From the cell containing the given text, extract its center point as (x, y) coordinate. 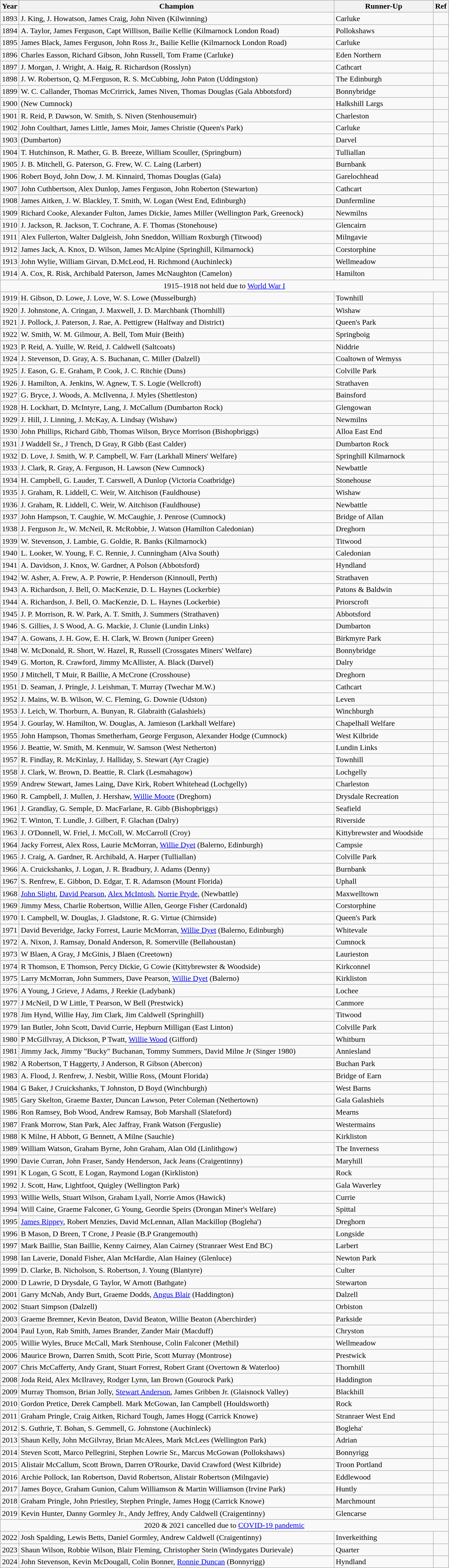
Inverkeithing (384, 1538)
R Thomson, E Thomson, Percy Dickie, G Cowie (Kittybrewster & Woodside) (177, 966)
1943 (10, 590)
Davie Curran, John Fraser, Sandy Henderson, Jack Jeans (Craigentinny) (177, 1161)
1954 (10, 723)
Dunfermline (384, 201)
Bonnyrigg (384, 1452)
1999 (10, 1270)
1977 (10, 1003)
James Boyce, Graham Gunion, Calum Williamson & Martin Williamson (Irvine Park) (177, 1489)
Richard Cooke, Alexander Fulton, James Dickie, James Miller (Wellington Park, Greenock) (177, 213)
Springboig (384, 334)
W. Asher, A. Frew, A. P. Powrie, P. Henderson (Kinnoull, Perth) (177, 578)
Steven Scott, Marco Pellegrini, Stephen Lowrie Sr., Marcus McGowan (Pollokshaws) (177, 1452)
2008 (10, 1380)
Birkmyre Park (384, 638)
Ron Ramsey, Bob Wood, Andrew Ramsay, Bob Marshall (Slateford) (177, 1112)
A Robertson, T Haggerty, J Anderson, R Gibson (Abercon) (177, 1064)
B Mason, D Breen, T Crone, J Peasie (B.P Grangemouth) (177, 1234)
Niddrie (384, 346)
A. Davidson, J. Knox, W. Gardner, A Polson (Abbotsford) (177, 565)
T. Hutchinson, R. Mather, G. B. Breeze, William Scouller, (Springburn) (177, 152)
2024 (10, 1562)
2010 (10, 1404)
1968 (10, 893)
Jim Hynd, Willie Hay, Jim Clark, Jim Caldwell (Springhill) (177, 1015)
J. Jackson, R. Jackson, T. Cochrane, A. F. Thomas (Stonehouse) (177, 225)
J. Mains, W. B. Wilson, W. C. Fleming, G. Downie (Udston) (177, 699)
Stonehouse (384, 480)
1955 (10, 735)
John Phillips, Richard Gibb, Thomas Wilson, Bryce Morrison (Bishopbriggs) (177, 432)
Westermains (384, 1124)
Prestwick (384, 1355)
1956 (10, 748)
Alloa East End (384, 432)
Archie Pollock, Ian Robertson, David Robertson, Alistair Robertson (Milngavie) (177, 1477)
1924 (10, 359)
Springhill Kilmarnock (384, 456)
1980 (10, 1039)
West Barns (384, 1088)
J. Stevenson, D. Gray, A. S. Buchanan, C. Miller (Dalzell) (177, 359)
John Coulthart, James Little, James Moir, James Christie (Queen's Park) (177, 128)
Tulliallan (384, 152)
Milngavie (384, 237)
Ian Laverie, Donald Fisher, Alan McHardie, Alan Hainey (Glenluce) (177, 1258)
Chryston (384, 1331)
1950 (10, 675)
1911 (10, 237)
Larry McMorran, John Summers, Dave Pearson, Willie Dyet (Balerno) (177, 979)
Kirkconnel (384, 966)
John Hampson, Thomas Smetherham, George Ferguson, Alexander Hodge (Cumnock) (177, 735)
1970 (10, 918)
2011 (10, 1416)
K Logan, G Scott, E Logan, Raymond Logan (Kirkliston) (177, 1173)
D. Seaman, J. Pringle, J. Leishman, T. Murray (Twechar M.W.) (177, 687)
1987 (10, 1124)
Anniesland (384, 1051)
1978 (10, 1015)
J. Leich, W. Thorburn, A. Bunyan, R. Glabraith (Galashiels) (177, 711)
Gala Waverley (384, 1185)
H. Gibson, D. Lowe, J. Love, W. S. Lowe (Musselburgh) (177, 298)
1927 (10, 395)
J. Craig, A. Gardner, R. Archibald, A. Harper (Tulliallan) (177, 857)
2015 (10, 1465)
James Jack, A. Knox, D. Wilson, James McAlpine (Springhill, Kilmarnock) (177, 249)
Caledonian (384, 553)
1958 (10, 772)
1981 (10, 1051)
Quarter (384, 1550)
1895 (10, 43)
1898 (10, 79)
J Waddell Sr., J Trench, D Gray, R Gibb (East Calder) (177, 444)
J. Clark, R. Gray, A. Ferguson, H. Lawson (New Cumnock) (177, 468)
H. Lockhart, D. McIntyre, Lang, J. McCallum (Dumbarton Rock) (177, 407)
Haddington (384, 1380)
Stewarton (384, 1282)
Shaun Wilson, Robbie Wilson, Blair Fleming, Christopher Stein (Windygates Durievale) (177, 1550)
1939 (10, 541)
Dumbarton Rock (384, 444)
1893 (10, 19)
Lochgelly (384, 772)
Paul Lyon, Rab Smith, James Brander, Zander Mair (Macduff) (177, 1331)
Joda Reid, Alex McIlravey, Rodger Lynn, Ian Brown (Gourock Park) (177, 1380)
Gordon Pretice, Derek Campbell. Mark McGowan, Ian Campbell (Houldsworth) (177, 1404)
Spittal (384, 1209)
1907 (10, 189)
1937 (10, 517)
J. Johnstone, A. Cringan, J. Maxwell, J. D. Marchbank (Thornhill) (177, 310)
Willie Wyles, Bruce McCall, Mark Stenhouse, Colin Falconer (Methil) (177, 1343)
S. Gillies, J. S Wood, A. G. Mackie, J. Clunie (Lundin Links) (177, 626)
John Hampson, T. Caughie, W. McCaughie, J. Penrose (Cumnock) (177, 517)
Jimmy Jack, Jimmy "Bucky" Buchanan, Tommy Summers, David Milne Jr (Singer 1980) (177, 1051)
1931 (10, 444)
Buchan Park (384, 1064)
1998 (10, 1258)
T. Winton, T. Lundle, J. Gilbert, F. Glachan (Dalry) (177, 821)
Andrew Stewart, James Laing, Dave Kirk, Robert Whitehead (Lochgelly) (177, 784)
1936 (10, 504)
Chris McCafferty, Andy Grant, Stuart Forrest, Robert Grant (Overtown & Waterloo) (177, 1367)
Shaun Kelly, John McGilvray, Brian McAlees, Mark McLees (Wellington Park) (177, 1440)
Whitevale (384, 930)
Mark Baillie, Stan Baillie, Kenny Cairney, Alan Cairney (Stranraer West End BC) (177, 1246)
1922 (10, 334)
Glencarse (384, 1513)
Garry McNab, Andy Burt, Graeme Dodds, Angus Blair (Haddington) (177, 1294)
Mearns (384, 1112)
1932 (10, 456)
S. Guthrie, T. Bohan, S. Gemmell, G. Johnstone (Auchinleck) (177, 1428)
1951 (10, 687)
Riverside (384, 821)
1947 (10, 638)
Stuart Simpson (Dalzell) (177, 1307)
1910 (10, 225)
1919 (10, 298)
J. Morgan, J. Wright, A. Haig, R. Richardson (Rosslyn) (177, 67)
P McGillvray, A Dickson, P Twatt, Willie Wood (Gifford) (177, 1039)
John Cuthbertson, Alex Dunlop, James Ferguson, John Roberton (Stewarton) (177, 189)
Maxwelltown (384, 893)
2000 (10, 1282)
1920 (10, 310)
J. Scott, Haw, Lightfoot, Quigley (Wellington Park) (177, 1185)
J. Gourlay, W. Hamilton, W. Douglas, A. Jamieson (Larkhall Welfare) (177, 723)
1901 (10, 116)
Kittybrewster and Woodside (384, 833)
Bridge of Earn (384, 1076)
John Wylie, William Girvan, D.McLeod, H. Richmond (Auchinleck) (177, 261)
1905 (10, 164)
1997 (10, 1246)
2009 (10, 1392)
1989 (10, 1149)
1974 (10, 966)
1984 (10, 1088)
Bogleha' (384, 1428)
1929 (10, 420)
W. Smith, W. M. Gilmour, A. Bell, Tom Muir (Beith) (177, 334)
2007 (10, 1367)
Josh Spalding, Lewis Betts, Daniel Gormley, Andrew Caldwell (Craigentinny) (177, 1538)
Chapelhall Welfare (384, 723)
Drysdale Recreation (384, 796)
J. Grandlay, G. Semple, D. MacFarlane, R. Gibb (Bishopbriggs) (177, 808)
A. Gowans, J. H. Gow, E. H. Clark, W. Brown (Juniper Green) (177, 638)
J. Ferguson Jr., W. McNeil, R. McRobbie, J. Watson (Hamilton Caledonian) (177, 529)
2023 (10, 1550)
Laurieston (384, 954)
Huntly (384, 1489)
West Kilbride (384, 735)
A. Flood, J. Renfrew, J. Nesbit, Willie Ross, (Mount Florida) (177, 1076)
1942 (10, 578)
J. Hamilton, A. Jenkins, W. Agnew, T. S. Logie (Wellcroft) (177, 383)
A Young, J Grieve, J Adams, J Reekie (Ladybank) (177, 991)
J. King, J. Howatson, James Craig, John Niven (Kilwinning) (177, 19)
J. P. Morrison, R. W. Park, A. T. Smith, J. Summers (Strathaven) (177, 614)
1991 (10, 1173)
D. Clarke, B. Nicholson, S. Robertson, J. Young (Blantyre) (177, 1270)
1965 (10, 857)
1975 (10, 979)
Graham Pringle, Craig Aitken, Richard Tough, James Hogg (Carrick Knowe) (177, 1416)
Year (10, 6)
J. Pollock, J. Paterson, J. Rae, A. Pettigrew (Halfway and District) (177, 322)
Orbiston (384, 1307)
1967 (10, 881)
Ref (441, 6)
W. C. Callander, Thomas McCrirrick, James Niven, Thomas Douglas (Gala Abbotsford) (177, 91)
1979 (10, 1027)
J. O'Donnell, W. Friel, J. McColl, W. McCarroll (Croy) (177, 833)
K Milne, H Abbott, G Bennett, A Milne (Sauchie) (177, 1137)
Winchburgh (384, 711)
P. Reid, A. Yuille, W. Reid, J. Caldwell (Saltcoats) (177, 346)
James Black, James Ferguson, John Ross Jr., Bailie Kellie (Kilmarnock London Road) (177, 43)
S. Renfrew, E. Gibbon, D. Edgar, T. R. Adamson (Mount Florida) (177, 881)
John Slight, David Pearson, Alex McIntosh, Norrie Pryde, (Newbattle) (177, 893)
J. W. Robertson, Q. M.Ferguson, R. S. McCubbing, John Paton (Uddingston) (177, 79)
Patons & Baldwin (384, 590)
1990 (10, 1161)
Adrian (384, 1440)
1948 (10, 650)
Halkshill Largs (384, 103)
2020 & 2021 cancelled due to COVID-19 pandemic (224, 1526)
R. Reid, P. Dawson, W. Smith, S. Niven (Stenhousemuir) (177, 116)
Bainsford (384, 395)
Murray Thomson, Brian Jolly, Stewart Anderson, James Gribben Jr. (Glaisnock Valley) (177, 1392)
Leven (384, 699)
1928 (10, 407)
1913 (10, 261)
Maurice Brown, Darren Smith, Scott Pirie, Scott Murray (Montrose) (177, 1355)
J. B. Mitchell, G. Paterson, G. Frew, W. C. Laing (Larbert) (177, 164)
Stranraer West End (384, 1416)
Graham Pringle, John Priestley, Stephen Pringle, James Hogg (Carrick Knowe) (177, 1501)
1938 (10, 529)
1983 (10, 1076)
1971 (10, 930)
Garelochhead (384, 177)
1926 (10, 383)
Blackhill (384, 1392)
1923 (10, 346)
2005 (10, 1343)
1903 (10, 140)
Seafield (384, 808)
Runner-Up (384, 6)
1959 (10, 784)
W. Stevenson, J. Lambie, G. Goldie, R. Banks (Kilmarnock) (177, 541)
2016 (10, 1477)
Marchmount (384, 1501)
Eddlewood (384, 1477)
1925 (10, 371)
Whitburn (384, 1039)
A. Nixon, J. Ramsay, Donald Anderson, R. Somerville (Bellahoustan) (177, 942)
William Watson, Graham Byrne, John Graham, Alan Old (Linlithgow) (177, 1149)
2001 (10, 1294)
D Lawrie, D Drysdale, G Taylor, W Arnott (Bathgate) (177, 1282)
1969 (10, 905)
G. Morton, R. Crawford, Jimmy McAllister, A. Black (Darvel) (177, 663)
1897 (10, 67)
J. Hill, J. Linning, J. McKay, A. Lindsay (Wishaw) (177, 420)
1921 (10, 322)
1946 (10, 626)
Lochee (384, 991)
1894 (10, 31)
1962 (10, 821)
1988 (10, 1137)
R. Campbell, J. Mullen, J. Hershaw, Willie Moore (Dreghorn) (177, 796)
1985 (10, 1100)
1915–1918 not held due to World War I (224, 286)
Maryhill (384, 1161)
I. Campbell, W. Douglas, J. Gladstone, R. G. Virtue (Chirnside) (177, 918)
1949 (10, 663)
1914 (10, 274)
Gala Galashiels (384, 1100)
1960 (10, 796)
John Stevenson, Kevin McDougall, Colin Bonner, Ronnie Duncan (Bonnyrigg) (177, 1562)
1976 (10, 991)
2002 (10, 1307)
Cumnock (384, 942)
Thornhill (384, 1367)
Gary Skelton, Graeme Baxter, Duncan Lawson, Peter Coleman (Nethertown) (177, 1100)
H. Campbell, G. Lauder, T. Carswell, A Dunlop (Victoria Coatbridge) (177, 480)
David Beveridge, Jacky Forrest, Laurie McMorran, Willie Dyet (Balerno, Edinburgh) (177, 930)
Culter (384, 1270)
1900 (10, 103)
Coaltown of Wemyss (384, 359)
1902 (10, 128)
Jimmy Mess, Charlie Robertson, Willie Allen, George Fisher (Cardonald) (177, 905)
Dalry (384, 663)
A. Taylor, James Ferguson, Capt Willison, Bailie Kellie (Kilmarnock London Road) (177, 31)
1941 (10, 565)
1944 (10, 602)
A. Cox, R. Risk, Archibald Paterson, James McNaughton (Camelon) (177, 274)
G Baker, J Cruickshanks, T Johnston, D Boyd (Winchburgh) (177, 1088)
1904 (10, 152)
L. Looker, W. Young, F. C. Rennie, J. Cunningham (Alva South) (177, 553)
J Mitchell, T Muir, R Baillie, A McCrone (Crosshouse) (177, 675)
1995 (10, 1222)
1961 (10, 808)
J. Clark, W. Brown, D. Beattie, R. Clark (Lesmahagow) (177, 772)
1964 (10, 845)
1996 (10, 1234)
1909 (10, 213)
1940 (10, 553)
2019 (10, 1513)
1986 (10, 1112)
Priorscroft (384, 602)
W. McDonald, R. Short, W. Hazel, R, Russell (Crossgates Miners' Welfare) (177, 650)
Bridge of Allan (384, 517)
James Aitken, J. W. Blackley, T. Smith, W. Logan (West End, Edinburgh) (177, 201)
(New Cumnock) (177, 103)
1993 (10, 1197)
Dumbarton (384, 626)
R. Findlay, R. McKinlay, J. Halliday, S. Stewart (Ayr Cragie) (177, 760)
Glencairn (384, 225)
2006 (10, 1355)
Larbert (384, 1246)
1896 (10, 55)
Alex Fullerton, Walter Dalgleish, John Sneddon, William Roxburgh (Titwood) (177, 237)
D. Love, J. Smith, W. P. Campbell, W. Farr (Larkhall Miners' Welfare) (177, 456)
Pollokshaws (384, 31)
1972 (10, 942)
2022 (10, 1538)
A. Cruickshanks, J. Logan, J. R. Bradbury, J. Adams (Denny) (177, 869)
1994 (10, 1209)
Uphall (384, 881)
2014 (10, 1452)
J. Beattie, W. Smith, M. Kenmuir, W. Samson (West Netherton) (177, 748)
Abbotsford (384, 614)
1953 (10, 711)
Dalzell (384, 1294)
Canmore (384, 1003)
1930 (10, 432)
Alistair McCallum, Scott Brown, Darren O'Rourke, David Crawford (West Kilbride) (177, 1465)
Champion (177, 6)
1933 (10, 468)
Glengowan (384, 407)
Campsie (384, 845)
The Inverness (384, 1149)
Eden Northern (384, 55)
1945 (10, 614)
W Blaen, A Gray, J McGinis, J Blaen (Creetown) (177, 954)
G. Bryce, J. Woods, A. McIlvenna, J. Myles (Shettleston) (177, 395)
1966 (10, 869)
1908 (10, 201)
Troon Portland (384, 1465)
Longside (384, 1234)
1963 (10, 833)
1992 (10, 1185)
Newton Park (384, 1258)
2012 (10, 1428)
2018 (10, 1501)
1982 (10, 1064)
2004 (10, 1331)
1934 (10, 480)
The Edinburgh (384, 79)
Graeme Bremner, Kevin Beaton, David Beaton, Willie Beaton (Aberchirder) (177, 1319)
James Rippey, Robert Menzies, David McLennan, Allan Mackillop (Bogleha') (177, 1222)
Currie (384, 1197)
2013 (10, 1440)
1906 (10, 177)
2017 (10, 1489)
Charles Easson, Richard Gibson, John Russell, Tom Frame (Carluke) (177, 55)
J McNeil, D W Little, T Pearson, W Bell (Prestwick) (177, 1003)
Ian Butler, John Scott, David Currie, Hepburn Milligan (East Linton) (177, 1027)
2003 (10, 1319)
1957 (10, 760)
Jacky Forrest, Alex Ross, Laurie McMorran, Willie Dyet (Balerno, Edinburgh) (177, 845)
Willie Wells, Stuart Wilson, Graham Lyall, Norrie Amos (Hawick) (177, 1197)
Hamilton (384, 274)
J. Eason, G. E. Graham, P. Cook, J. C. Ritchie (Duns) (177, 371)
1952 (10, 699)
1912 (10, 249)
Will Caine, Graeme Falconer, G Young, Geordie Speirs (Drongan Miner's Welfare) (177, 1209)
Kevin Hunter, Danny Gormley Jr., Andy Jeffrey, Andy Caldwell (Craigentinny) (177, 1513)
Darvel (384, 140)
(Dumbarton) (177, 140)
Lundin Links (384, 748)
Frank Morrow, Stan Park, Alec Jaffray, Frank Watson (Ferguslie) (177, 1124)
Robert Boyd, John Dow, J. M. Kinnaird, Thomas Douglas (Gala) (177, 177)
1899 (10, 91)
Parkside (384, 1319)
1973 (10, 954)
1935 (10, 492)
